Extract the [X, Y] coordinate from the center of the cell holding the provided text.  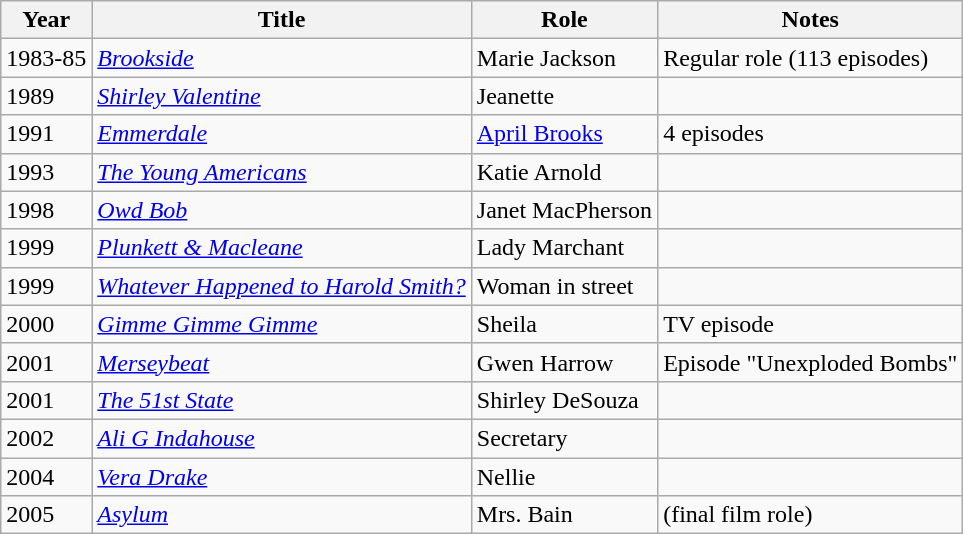
Emmerdale [282, 134]
4 episodes [810, 134]
TV episode [810, 324]
Janet MacPherson [564, 210]
1991 [46, 134]
Mrs. Bain [564, 515]
Gimme Gimme Gimme [282, 324]
Sheila [564, 324]
2000 [46, 324]
Year [46, 20]
2005 [46, 515]
2002 [46, 438]
Gwen Harrow [564, 362]
Woman in street [564, 286]
Lady Marchant [564, 248]
Regular role (113 episodes) [810, 58]
Title [282, 20]
Brookside [282, 58]
Nellie [564, 477]
Whatever Happened to Harold Smith? [282, 286]
Notes [810, 20]
Katie Arnold [564, 172]
Plunkett & Macleane [282, 248]
Episode "Unexploded Bombs" [810, 362]
Merseybeat [282, 362]
Role [564, 20]
Shirley DeSouza [564, 400]
Owd Bob [282, 210]
1989 [46, 96]
Asylum [282, 515]
Shirley Valentine [282, 96]
The Young Americans [282, 172]
Vera Drake [282, 477]
1998 [46, 210]
April Brooks [564, 134]
Marie Jackson [564, 58]
1983-85 [46, 58]
(final film role) [810, 515]
1993 [46, 172]
2004 [46, 477]
Secretary [564, 438]
The 51st State [282, 400]
Jeanette [564, 96]
Ali G Indahouse [282, 438]
